Find where the given text appears and provide that cell's center as [X, Y] coordinate. 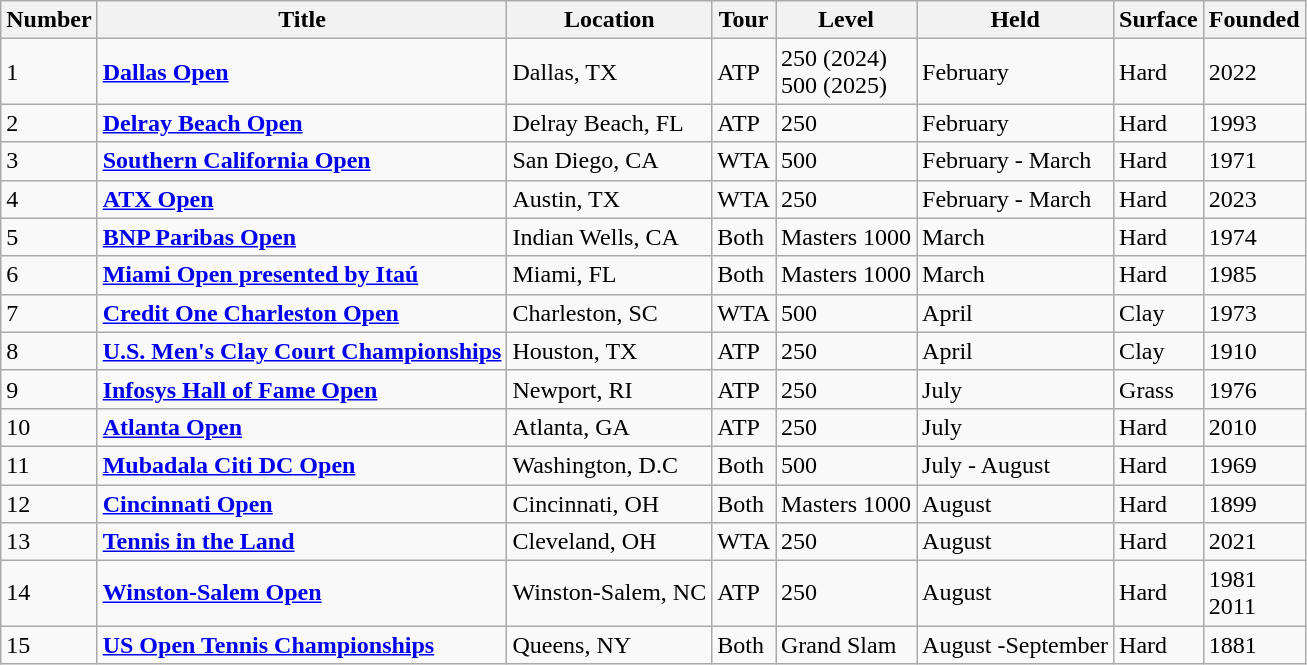
8 [49, 351]
6 [49, 275]
1971 [1254, 161]
15 [49, 645]
2010 [1254, 427]
9 [49, 389]
Grand Slam [846, 645]
Dallas, TX [610, 72]
Charleston, SC [610, 313]
Winston-Salem Open [302, 594]
1974 [1254, 237]
Tennis in the Land [302, 542]
Number [49, 20]
Miami Open presented by Itaú [302, 275]
Queens, NY [610, 645]
1899 [1254, 503]
1910 [1254, 351]
4 [49, 199]
Tour [744, 20]
Infosys Hall of Fame Open [302, 389]
1976 [1254, 389]
Cincinnati Open [302, 503]
Dallas Open [302, 72]
Newport, RI [610, 389]
Washington, D.C [610, 465]
Atlanta Open [302, 427]
Title [302, 20]
Level [846, 20]
2023 [1254, 199]
Houston, TX [610, 351]
19812011 [1254, 594]
ATX Open [302, 199]
1969 [1254, 465]
Southern California Open [302, 161]
Credit One Charleston Open [302, 313]
250 (2024)500 (2025) [846, 72]
14 [49, 594]
12 [49, 503]
1973 [1254, 313]
Surface [1159, 20]
2021 [1254, 542]
Founded [1254, 20]
1 [49, 72]
US Open Tennis Championships [302, 645]
7 [49, 313]
5 [49, 237]
U.S. Men's Clay Court Championships [302, 351]
10 [49, 427]
3 [49, 161]
13 [49, 542]
Winston-Salem, NC [610, 594]
11 [49, 465]
Indian Wells, CA [610, 237]
2022 [1254, 72]
July - August [1016, 465]
BNP Paribas Open [302, 237]
Atlanta, GA [610, 427]
Grass [1159, 389]
Miami, FL [610, 275]
Delray Beach, FL [610, 123]
Cincinnati, OH [610, 503]
1881 [1254, 645]
2 [49, 123]
Austin, TX [610, 199]
August -September [1016, 645]
1993 [1254, 123]
Delray Beach Open [302, 123]
Cleveland, OH [610, 542]
Mubadala Citi DC Open [302, 465]
Held [1016, 20]
1985 [1254, 275]
San Diego, CA [610, 161]
Location [610, 20]
